Identify which cell holds the provided text, then report its [X, Y] central coordinate. 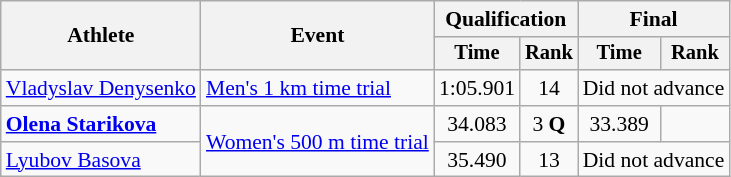
1:05.901 [477, 88]
Men's 1 km time trial [318, 88]
Did not advance [654, 88]
Final [654, 19]
3 Q [549, 124]
Olena Starikova [101, 124]
33.389 [620, 124]
34.083 [477, 124]
Qualification [506, 19]
Women's 500 m time trial [318, 142]
Event [318, 36]
Vladyslav Denysenko [101, 88]
Athlete [101, 36]
14 [549, 88]
